Return the [x, y] coordinate for the center point of the cell that contains the specified text.  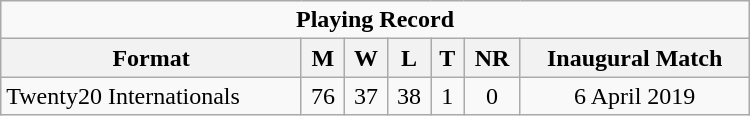
76 [322, 96]
0 [492, 96]
6 April 2019 [634, 96]
1 [448, 96]
Format [152, 58]
W [366, 58]
Twenty20 Internationals [152, 96]
Playing Record [375, 20]
M [322, 58]
L [410, 58]
Inaugural Match [634, 58]
NR [492, 58]
38 [410, 96]
T [448, 58]
37 [366, 96]
